Capture the cell that displays the provided text and extract its [X, Y] central coordinate. 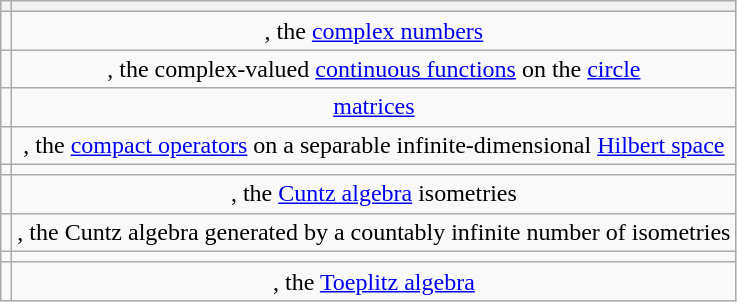
, the Cuntz algebra isometries [374, 194]
, the compact operators on a separable infinite-dimensional Hilbert space [374, 145]
, the complex numbers [374, 31]
, the Cuntz algebra generated by a countably infinite number of isometries [374, 232]
, the Toeplitz algebra [374, 281]
matrices [374, 107]
, the complex-valued continuous functions on the circle [374, 69]
